Extract the (X, Y) coordinate from the center of the cell holding the provided text.  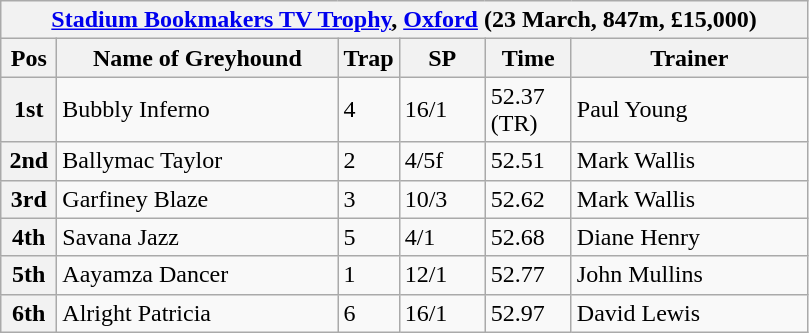
6th (29, 313)
Ballymac Taylor (198, 161)
Stadium Bookmakers TV Trophy, Oxford (23 March, 847m, £15,000) (404, 20)
5th (29, 275)
52.97 (528, 313)
Alright Patricia (198, 313)
Trap (368, 58)
52.62 (528, 199)
John Mullins (689, 275)
4/5f (442, 161)
2nd (29, 161)
Time (528, 58)
Diane Henry (689, 237)
4/1 (442, 237)
10/3 (442, 199)
4 (368, 110)
52.77 (528, 275)
Paul Young (689, 110)
52.37 (TR) (528, 110)
SP (442, 58)
52.51 (528, 161)
David Lewis (689, 313)
12/1 (442, 275)
5 (368, 237)
Savana Jazz (198, 237)
Garfiney Blaze (198, 199)
Pos (29, 58)
Name of Greyhound (198, 58)
6 (368, 313)
4th (29, 237)
1st (29, 110)
52.68 (528, 237)
1 (368, 275)
Bubbly Inferno (198, 110)
3rd (29, 199)
2 (368, 161)
Aayamza Dancer (198, 275)
3 (368, 199)
Trainer (689, 58)
